Identify which cell holds the provided text, then report its (x, y) central coordinate. 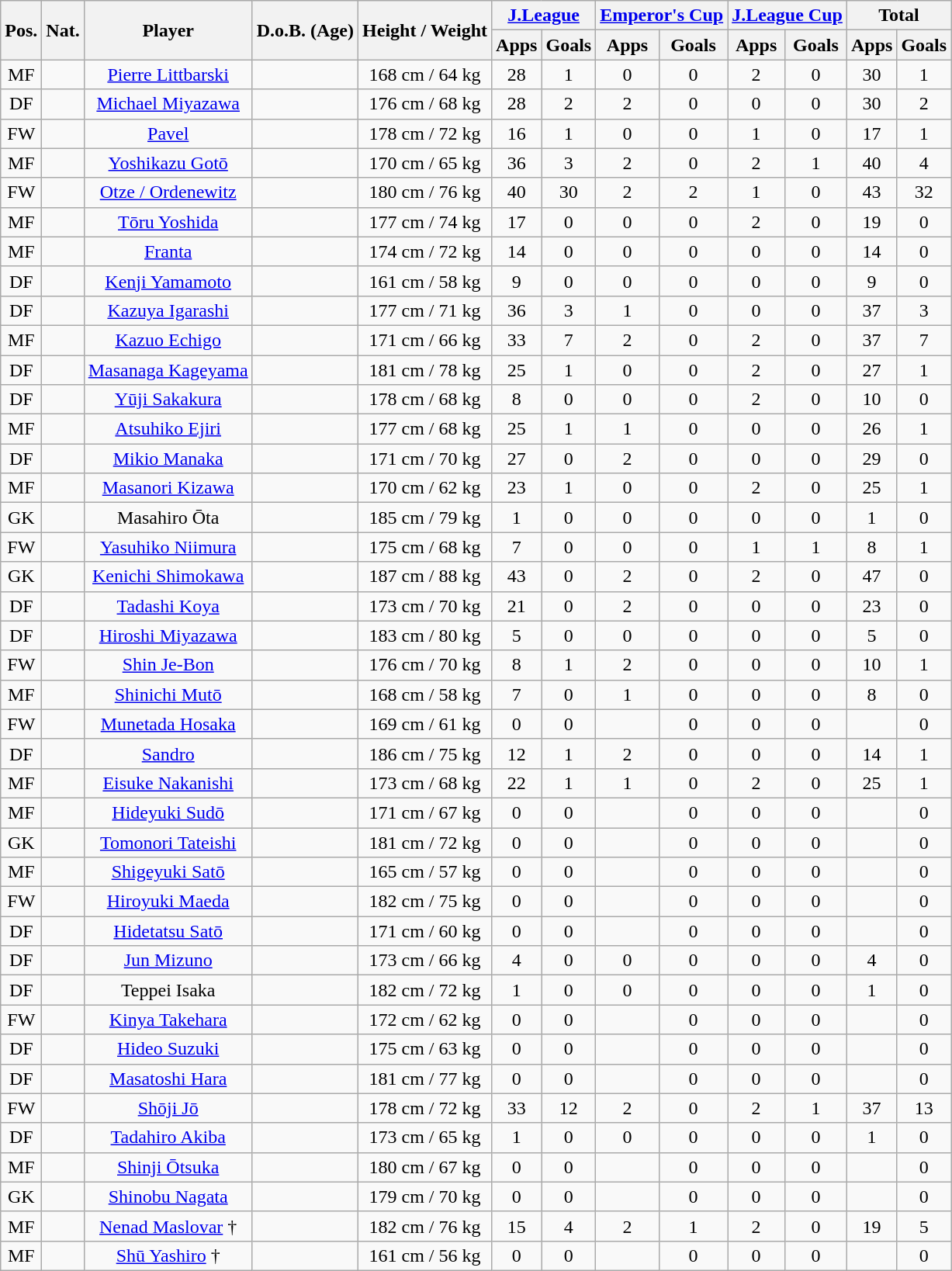
Michael Miyazawa (168, 104)
171 cm / 67 kg (425, 812)
J.League Cup (788, 16)
175 cm / 63 kg (425, 1049)
Total (898, 16)
21 (517, 606)
183 cm / 80 kg (425, 635)
Jun Mizuno (168, 961)
Nenad Maslovar † (168, 1226)
Hideyuki Sudō (168, 812)
177 cm / 68 kg (425, 429)
161 cm / 58 kg (425, 281)
180 cm / 76 kg (425, 192)
Yasuhiko Niimura (168, 547)
Shū Yashiro † (168, 1255)
Otze / Ordenewitz (168, 192)
182 cm / 76 kg (425, 1226)
182 cm / 75 kg (425, 902)
173 cm / 70 kg (425, 606)
Pierre Littbarski (168, 74)
176 cm / 68 kg (425, 104)
165 cm / 57 kg (425, 872)
181 cm / 78 kg (425, 370)
Height / Weight (425, 30)
Shinji Ōtsuka (168, 1167)
J.League (544, 16)
29 (871, 459)
Munetada Hosaka (168, 724)
Eisuke Nakanishi (168, 783)
Kinya Takehara (168, 1020)
Emperor's Cup (662, 16)
Shōji Jō (168, 1108)
Nat. (63, 30)
Hiroyuki Maeda (168, 902)
Shinichi Mutō (168, 694)
Masahiro Ōta (168, 518)
179 cm / 70 kg (425, 1197)
Yoshikazu Gotō (168, 163)
Masanori Kizawa (168, 488)
171 cm / 70 kg (425, 459)
Tadashi Koya (168, 606)
47 (871, 577)
Kazuya Igarashi (168, 310)
Kenji Yamamoto (168, 281)
Shigeyuki Satō (168, 872)
Atsuhiko Ejiri (168, 429)
173 cm / 66 kg (425, 961)
171 cm / 60 kg (425, 931)
Kazuo Echigo (168, 340)
172 cm / 62 kg (425, 1020)
181 cm / 77 kg (425, 1079)
D.o.B. (Age) (305, 30)
182 cm / 72 kg (425, 990)
176 cm / 70 kg (425, 665)
Kenichi Shimokawa (168, 577)
32 (924, 192)
Hidetatsu Satō (168, 931)
26 (871, 429)
Pos. (22, 30)
170 cm / 62 kg (425, 488)
Hiroshi Miyazawa (168, 635)
13 (924, 1108)
181 cm / 72 kg (425, 842)
Yūji Sakakura (168, 400)
177 cm / 74 kg (425, 222)
185 cm / 79 kg (425, 518)
Tomonori Tateishi (168, 842)
Mikio Manaka (168, 459)
Franta (168, 251)
Masatoshi Hara (168, 1079)
171 cm / 66 kg (425, 340)
Pavel (168, 133)
Player (168, 30)
174 cm / 72 kg (425, 251)
175 cm / 68 kg (425, 547)
Tadahiro Akiba (168, 1138)
187 cm / 88 kg (425, 577)
Masanaga Kageyama (168, 370)
Sandro (168, 753)
Hideo Suzuki (168, 1049)
Shinobu Nagata (168, 1197)
168 cm / 64 kg (425, 74)
178 cm / 68 kg (425, 400)
168 cm / 58 kg (425, 694)
161 cm / 56 kg (425, 1255)
Tōru Yoshida (168, 222)
173 cm / 68 kg (425, 783)
22 (517, 783)
169 cm / 61 kg (425, 724)
15 (517, 1226)
177 cm / 71 kg (425, 310)
170 cm / 65 kg (425, 163)
173 cm / 65 kg (425, 1138)
16 (517, 133)
Shin Je-Bon (168, 665)
Teppei Isaka (168, 990)
180 cm / 67 kg (425, 1167)
186 cm / 75 kg (425, 753)
